Identify which cell holds the provided text, then report its (X, Y) central coordinate. 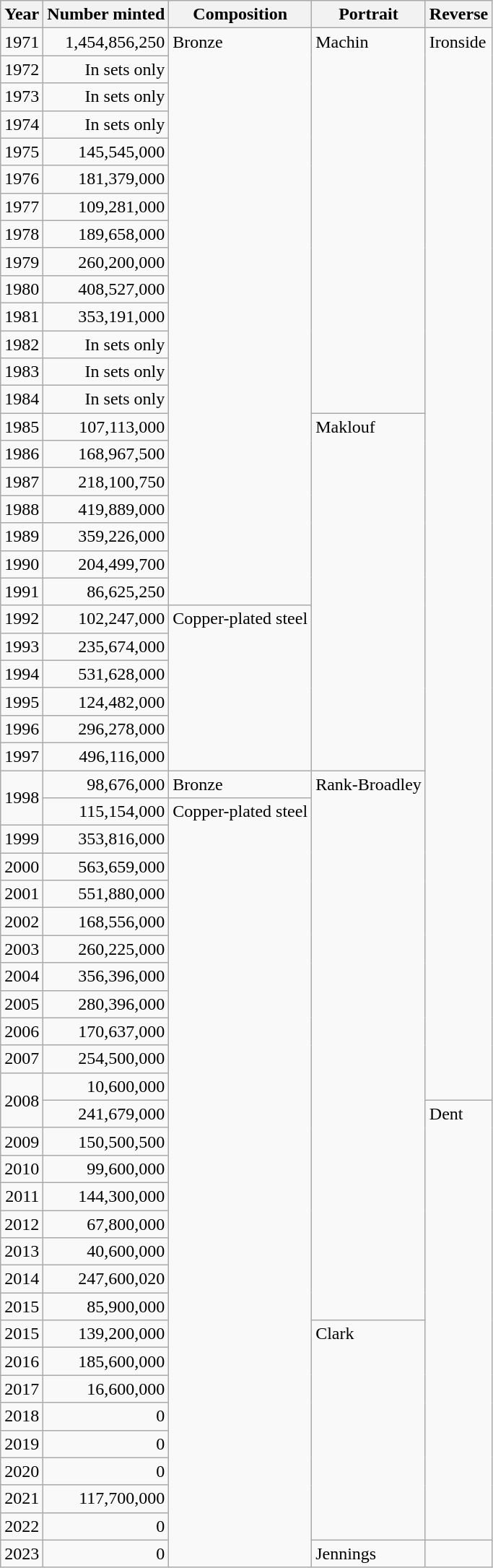
2002 (22, 922)
1990 (22, 564)
Year (22, 14)
551,880,000 (106, 894)
2009 (22, 1141)
16,600,000 (106, 1389)
563,659,000 (106, 867)
353,816,000 (106, 839)
40,600,000 (106, 1252)
2017 (22, 1389)
1992 (22, 619)
Rank-Broadley (369, 1044)
150,500,500 (106, 1141)
1993 (22, 646)
254,500,000 (106, 1059)
115,154,000 (106, 812)
1998 (22, 797)
1982 (22, 345)
2010 (22, 1169)
Composition (240, 14)
419,889,000 (106, 509)
Clark (369, 1430)
Reverse (458, 14)
1986 (22, 454)
2006 (22, 1031)
1971 (22, 42)
359,226,000 (106, 537)
356,396,000 (106, 976)
2016 (22, 1361)
10,600,000 (106, 1086)
2019 (22, 1444)
247,600,020 (106, 1279)
168,556,000 (106, 922)
67,800,000 (106, 1224)
1973 (22, 97)
2008 (22, 1100)
86,625,250 (106, 592)
2023 (22, 1554)
1975 (22, 152)
1995 (22, 701)
99,600,000 (106, 1169)
1981 (22, 316)
185,600,000 (106, 1361)
2022 (22, 1526)
2004 (22, 976)
408,527,000 (106, 289)
218,100,750 (106, 482)
1984 (22, 399)
531,628,000 (106, 674)
1,454,856,250 (106, 42)
1978 (22, 234)
353,191,000 (106, 316)
1987 (22, 482)
181,379,000 (106, 179)
1996 (22, 729)
1994 (22, 674)
189,658,000 (106, 234)
Dent (458, 1320)
1997 (22, 756)
1980 (22, 289)
168,967,500 (106, 454)
Maklouf (369, 592)
139,200,000 (106, 1334)
2001 (22, 894)
204,499,700 (106, 564)
260,225,000 (106, 949)
1991 (22, 592)
1985 (22, 427)
260,200,000 (106, 261)
2011 (22, 1196)
1976 (22, 179)
1974 (22, 124)
2005 (22, 1004)
145,545,000 (106, 152)
1988 (22, 509)
102,247,000 (106, 619)
170,637,000 (106, 1031)
2014 (22, 1279)
2020 (22, 1471)
2007 (22, 1059)
144,300,000 (106, 1196)
235,674,000 (106, 646)
2003 (22, 949)
Jennings (369, 1554)
1989 (22, 537)
2012 (22, 1224)
241,679,000 (106, 1114)
Machin (369, 221)
85,900,000 (106, 1307)
496,116,000 (106, 756)
1983 (22, 372)
1972 (22, 69)
2000 (22, 867)
117,700,000 (106, 1499)
1999 (22, 839)
Ironside (458, 564)
Number minted (106, 14)
Portrait (369, 14)
98,676,000 (106, 784)
2018 (22, 1416)
2013 (22, 1252)
124,482,000 (106, 701)
1979 (22, 261)
107,113,000 (106, 427)
1977 (22, 207)
2021 (22, 1499)
109,281,000 (106, 207)
280,396,000 (106, 1004)
296,278,000 (106, 729)
